Scan for the cell matching the given text and deliver its [X, Y] coordinate at center. 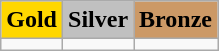
Silver [98, 20]
Bronze [176, 20]
Gold [32, 20]
